Provide the (X, Y) coordinate of the cell's center where the given text is located.  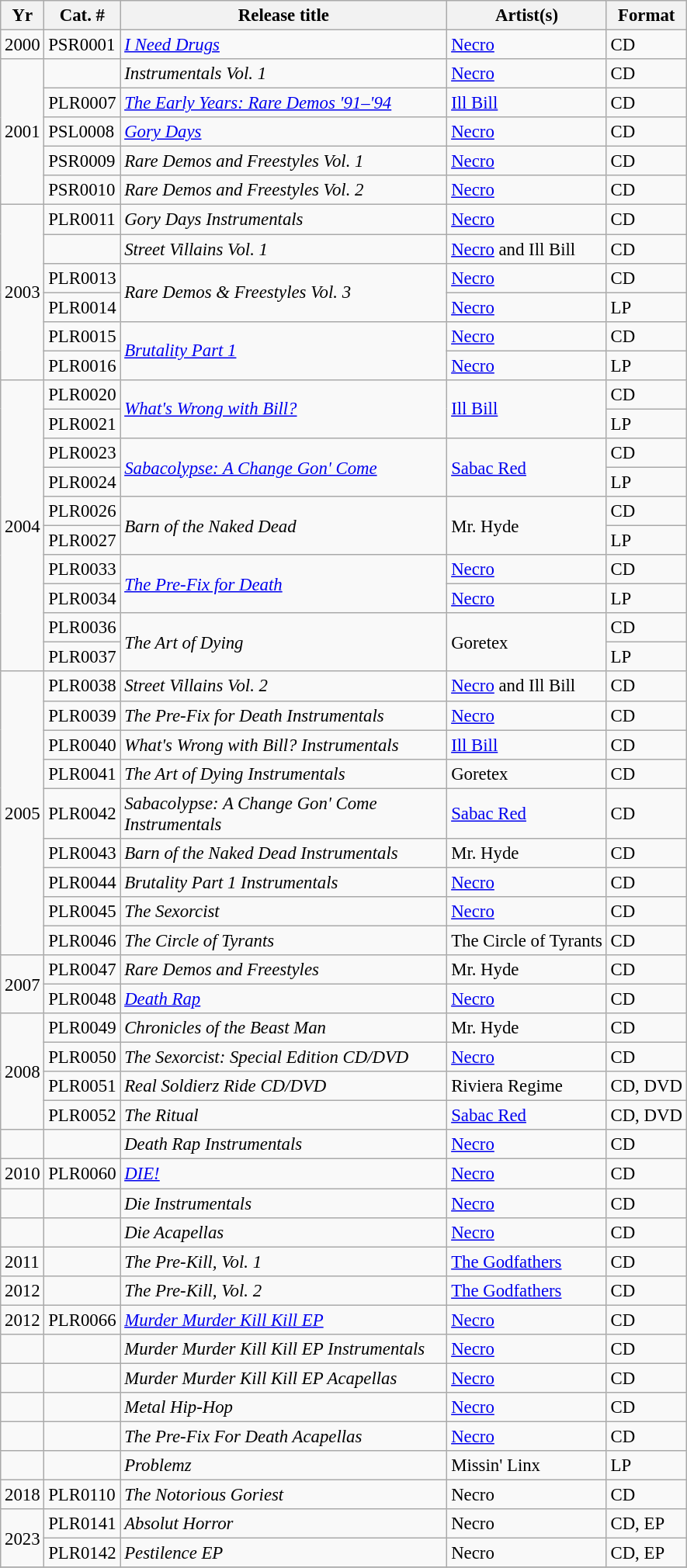
I Need Drugs (284, 45)
PLR0038 (82, 687)
2005 (23, 813)
PLR0036 (82, 628)
PLR0015 (82, 336)
2001 (23, 132)
Brutality Part 1 (284, 351)
PLR0033 (82, 569)
The Ritual (284, 1116)
PLR0051 (82, 1086)
Instrumentals Vol. 1 (284, 74)
Barn of the Naked Dead (284, 526)
The Pre-Kill, Vol. 1 (284, 1262)
PLR0040 (82, 745)
PLR0048 (82, 999)
PSR0010 (82, 190)
Street Villains Vol. 2 (284, 687)
PLR0039 (82, 715)
Missin' Linx (526, 1466)
Death Rap (284, 999)
Rare Demos and Freestyles Vol. 2 (284, 190)
PLR0007 (82, 103)
Sabacolypse: A Change Gon' Come Instrumentals (284, 813)
Death Rap Instrumentals (284, 1144)
2011 (23, 1262)
PLR0047 (82, 970)
What's Wrong with Bill? (284, 410)
PLR0042 (82, 813)
Chronicles of the Beast Man (284, 1028)
PLR0110 (82, 1495)
PLR0066 (82, 1320)
The Pre-Fix for Death Instrumentals (284, 715)
Brutality Part 1 Instrumentals (284, 882)
Rare Demos & Freestyles Vol. 3 (284, 292)
Metal Hip-Hop (284, 1407)
PLR0037 (82, 657)
What's Wrong with Bill? Instrumentals (284, 745)
Rare Demos and Freestyles (284, 970)
Cat. # (82, 16)
PLR0013 (82, 278)
Riviera Regime (526, 1086)
PLR0041 (82, 774)
PLR0011 (82, 220)
The Early Years: Rare Demos '91–'94 (284, 103)
PLR0045 (82, 912)
PLR0050 (82, 1057)
2000 (23, 45)
PLR0034 (82, 599)
DIE! (284, 1174)
Murder Murder Kill Kill EP Instrumentals (284, 1349)
2008 (23, 1071)
Murder Murder Kill Kill EP (284, 1320)
Real Soldierz Ride CD/DVD (284, 1086)
PLR0049 (82, 1028)
PLR0020 (82, 395)
2007 (23, 984)
PLR0023 (82, 453)
The Art of Dying (284, 642)
PLR0021 (82, 424)
Absolut Horror (284, 1524)
Gory Days (284, 132)
PLR0027 (82, 541)
Yr (23, 16)
PSR0001 (82, 45)
The Pre-Kill, Vol. 2 (284, 1290)
PSL0008 (82, 132)
PLR0060 (82, 1174)
Barn of the Naked Dead Instrumentals (284, 853)
2004 (23, 526)
Artist(s) (526, 16)
The Sexorcist: Special Edition CD/DVD (284, 1057)
PLR0026 (82, 511)
PLR0024 (82, 482)
PLR0016 (82, 365)
Murder Murder Kill Kill EP Acapellas (284, 1378)
Die Instrumentals (284, 1203)
Sabacolypse: A Change Gon' Come (284, 467)
The Art of Dying Instrumentals (284, 774)
Format (646, 16)
PLR0014 (82, 307)
Die Acapellas (284, 1232)
2010 (23, 1174)
2018 (23, 1495)
Gory Days Instrumentals (284, 220)
Pestilence EP (284, 1553)
The Notorious Goriest (284, 1495)
PLR0046 (82, 940)
The Sexorcist (284, 912)
Problemz (284, 1466)
2003 (23, 292)
Release title (284, 16)
PLR0052 (82, 1116)
PLR0044 (82, 882)
The Pre-Fix For Death Acapellas (284, 1436)
The Pre-Fix for Death (284, 583)
PLR0142 (82, 1553)
PSR0009 (82, 161)
2023 (23, 1538)
PLR0043 (82, 853)
Street Villains Vol. 1 (284, 249)
PLR0141 (82, 1524)
Rare Demos and Freestyles Vol. 1 (284, 161)
